Search for the cell housing the specified text and yield its [x, y] center coordinate. 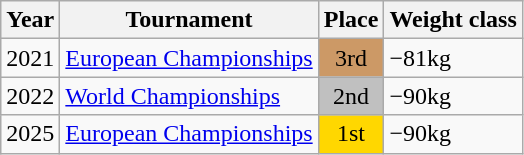
3rd [351, 58]
1st [351, 134]
Tournament [189, 20]
Place [351, 20]
2nd [351, 96]
Year [30, 20]
2022 [30, 96]
2021 [30, 58]
−81kg [453, 58]
2025 [30, 134]
Weight class [453, 20]
World Championships [189, 96]
